Search for the cell housing the specified text and yield its [X, Y] center coordinate. 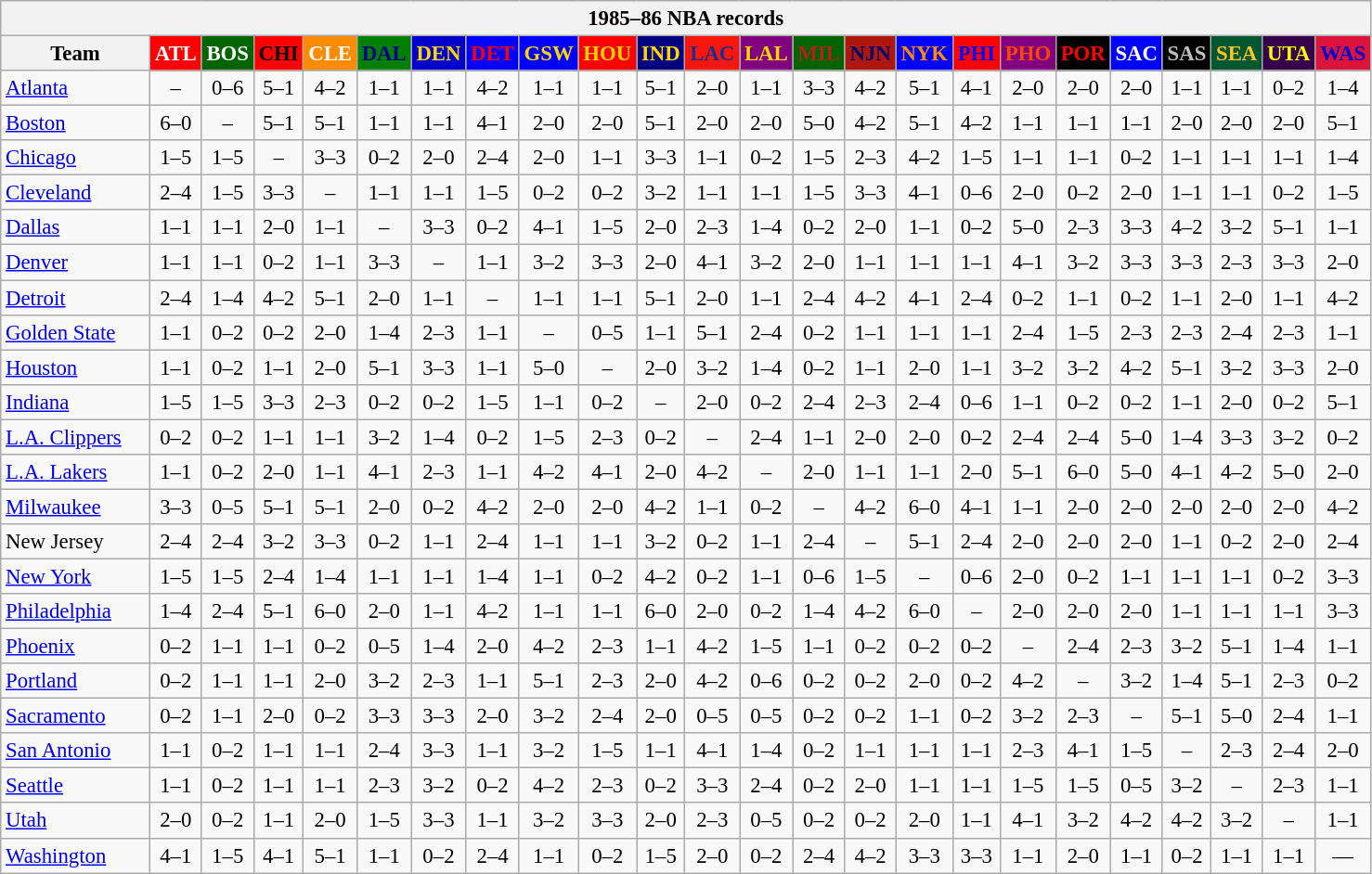
Denver [76, 263]
Utah [76, 821]
POR [1082, 54]
New Jersey [76, 542]
Detroit [76, 298]
CLE [330, 54]
1985–86 NBA records [686, 19]
Houston [76, 367]
Milwaukee [76, 507]
San Antonio [76, 751]
LAC [713, 54]
CHI [278, 54]
New York [76, 576]
DET [492, 54]
Dallas [76, 227]
Indiana [76, 402]
PHO [1028, 54]
Golden State [76, 332]
L.A. Lakers [76, 472]
SAC [1136, 54]
ATL [175, 54]
Team [76, 54]
Philadelphia [76, 611]
Cleveland [76, 193]
DEN [438, 54]
HOU [607, 54]
Portland [76, 681]
Atlanta [76, 88]
Sacramento [76, 716]
LAL [767, 54]
Washington [76, 855]
PHI [977, 54]
SAS [1186, 54]
Phoenix [76, 647]
BOS [227, 54]
Chicago [76, 158]
WAS [1343, 54]
UTA [1288, 54]
DAL [384, 54]
Boston [76, 123]
— [1343, 855]
MIL [819, 54]
IND [661, 54]
SEA [1236, 54]
Seattle [76, 786]
NYK [925, 54]
GSW [549, 54]
NJN [871, 54]
L.A. Clippers [76, 437]
